Return the [X, Y] coordinate for the center point of the cell that contains the specified text.  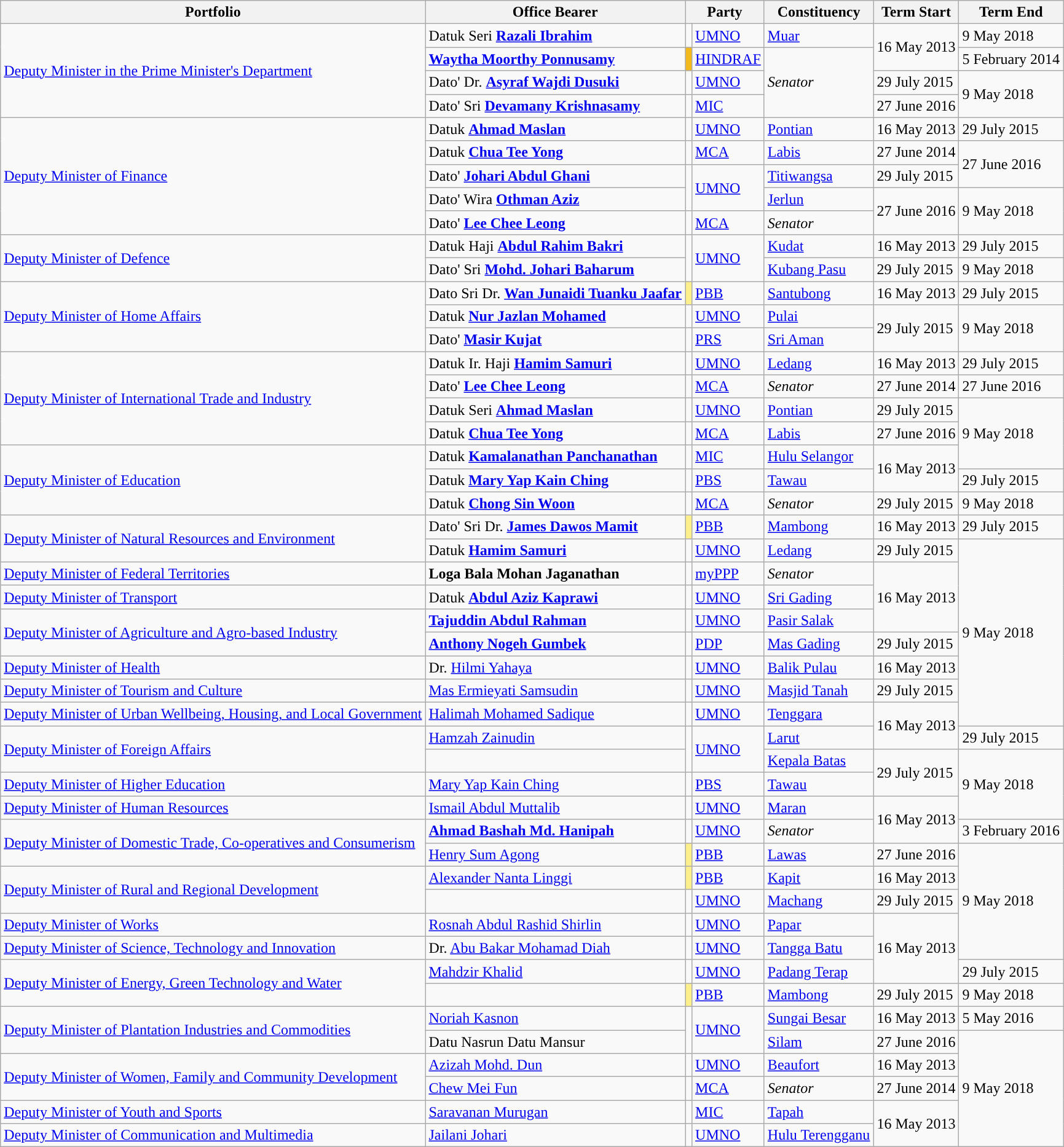
Deputy Minister of Domestic Trade, Co-operatives and Consumerism [213, 843]
Sri Gading [819, 597]
Tenggara [819, 714]
Datuk Seri Razali Ibrahim [556, 36]
Tajuddin Abdul Rahman [556, 620]
Deputy Minister of Foreign Affairs [213, 749]
Deputy Minister of Natural Resources and Environment [213, 538]
Sungai Besar [819, 1018]
Datuk Seri Ahmad Maslan [556, 410]
Saravanan Murugan [556, 1112]
Mas Gading [819, 644]
Henry Sum Agong [556, 854]
Sri Aman [819, 340]
Dr. Hilmi Yahaya [556, 667]
Noriah Kasnon [556, 1018]
Party [725, 12]
Deputy Minister of Science, Technology and Innovation [213, 948]
Datuk Haji Abdul Rahim Bakri [556, 246]
Silam [819, 1042]
Pulai [819, 317]
Santubong [819, 293]
Halimah Mohamed Sadique [556, 714]
Deputy Minister of Youth and Sports [213, 1112]
Mas Ermieyati Samsudin [556, 691]
Dato' Masir Kujat [556, 340]
Ismail Abdul Muttalib [556, 808]
Portfolio [213, 12]
Maran [819, 808]
Deputy Minister of Federal Territories [213, 573]
Datuk Nur Jazlan Mohamed [556, 317]
PRS [728, 340]
Deputy Minister of International Trade and Industry [213, 398]
Kudat [819, 246]
Deputy Minister of Finance [213, 176]
Deputy Minister of Works [213, 924]
Tangga Batu [819, 948]
Pasir Salak [819, 620]
Deputy Minister of Women, Family and Community Development [213, 1077]
Lawas [819, 854]
Deputy Minister of Higher Education [213, 784]
PDP [728, 644]
Deputy Minister of Agriculture and Agro-based Industry [213, 632]
Dato' Wira Othman Aziz [556, 199]
Kubang Pasu [819, 269]
Deputy Minister of Education [213, 480]
Deputy Minister of Human Resources [213, 808]
myPPP [728, 573]
Dato' Sri Devamany Krishnasamy [556, 106]
Dato' Johari Abdul Ghani [556, 176]
Waytha Moorthy Ponnusamy [556, 59]
Datuk Ir. Haji Hamim Samuri [556, 363]
Tapah [819, 1112]
Machang [819, 901]
Jailani Johari [556, 1135]
Papar [819, 924]
Muar [819, 36]
Deputy Minister of Plantation Industries and Commodities [213, 1030]
Chew Mei Fun [556, 1089]
Anthony Nogeh Gumbek [556, 644]
Azizah Mohd. Dun [556, 1065]
Term End [1011, 12]
Term Start [916, 12]
Dato' Sri Dr. James Dawos Mamit [556, 527]
Mahdzir Khalid [556, 971]
Datuk Mary Yap Kain Ching [556, 480]
Loga Bala Mohan Jaganathan [556, 573]
Hulu Terengganu [819, 1135]
Mary Yap Kain Ching [556, 784]
Deputy Minister of Urban Wellbeing, Housing, and Local Government [213, 714]
Deputy Minister of Communication and Multimedia [213, 1135]
Datuk Ahmad Maslan [556, 129]
Dato' Dr. Asyraf Wajdi Dusuki [556, 82]
Dato' Sri Mohd. Johari Baharum [556, 269]
Hulu Selangor [819, 457]
Deputy Minister of Home Affairs [213, 317]
Deputy Minister of Tourism and Culture [213, 691]
Kepala Batas [819, 761]
Padang Terap [819, 971]
Kapit [819, 878]
Datuk Chong Sin Woon [556, 503]
Office Bearer [556, 12]
Alexander Nanta Linggi [556, 878]
Datuk Abdul Aziz Kaprawi [556, 597]
5 May 2016 [1011, 1018]
Datuk Hamim Samuri [556, 550]
5 February 2014 [1011, 59]
Dato Sri Dr. Wan Junaidi Tuanku Jaafar [556, 293]
Constituency [819, 12]
HINDRAF [728, 59]
Titiwangsa [819, 176]
Deputy Minister of Rural and Regional Development [213, 889]
3 February 2016 [1011, 831]
Masjid Tanah [819, 691]
Deputy Minister in the Prime Minister's Department [213, 71]
Deputy Minister of Transport [213, 597]
Rosnah Abdul Rashid Shirlin [556, 924]
Beaufort [819, 1065]
Deputy Minister of Health [213, 667]
Datu Nasrun Datu Mansur [556, 1042]
Balik Pulau [819, 667]
Deputy Minister of Energy, Green Technology and Water [213, 983]
Ahmad Bashah Md. Hanipah [556, 831]
Datuk Kamalanathan Panchanathan [556, 457]
Hamzah Zainudin [556, 738]
Larut [819, 738]
Jerlun [819, 199]
Dr. Abu Bakar Mohamad Diah [556, 948]
Deputy Minister of Defence [213, 258]
